Pinpoint the cell where the given text exists, returning its (x, y) midpoint coordinate. 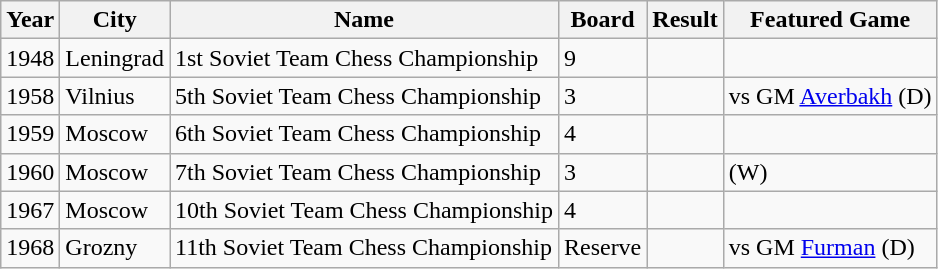
Reserve (602, 248)
11th Soviet Team Chess Championship (364, 248)
Name (364, 20)
vs GM Averbakh (D) (830, 96)
5th Soviet Team Chess Championship (364, 96)
City (115, 20)
Board (602, 20)
Grozny (115, 248)
1958 (30, 96)
1948 (30, 58)
1st Soviet Team Chess Championship (364, 58)
10th Soviet Team Chess Championship (364, 210)
vs GM Furman (D) (830, 248)
Year (30, 20)
Featured Game (830, 20)
(W) (830, 172)
Vilnius (115, 96)
Result (685, 20)
1960 (30, 172)
Leningrad (115, 58)
1968 (30, 248)
1967 (30, 210)
6th Soviet Team Chess Championship (364, 134)
1959 (30, 134)
7th Soviet Team Chess Championship (364, 172)
9 (602, 58)
